Determine the [X, Y] coordinate at the center of the cell enclosing the given text.  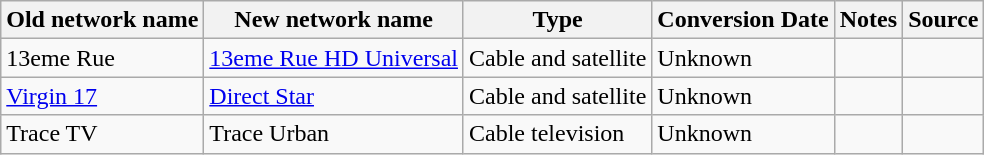
Source [944, 20]
Type [557, 20]
Virgin 17 [102, 96]
Direct Star [334, 96]
Old network name [102, 20]
New network name [334, 20]
Cable television [557, 134]
13eme Rue HD Universal [334, 58]
Conversion Date [743, 20]
Trace TV [102, 134]
Trace Urban [334, 134]
Notes [868, 20]
13eme Rue [102, 58]
